Return (x, y) of the center of cell containing provided text 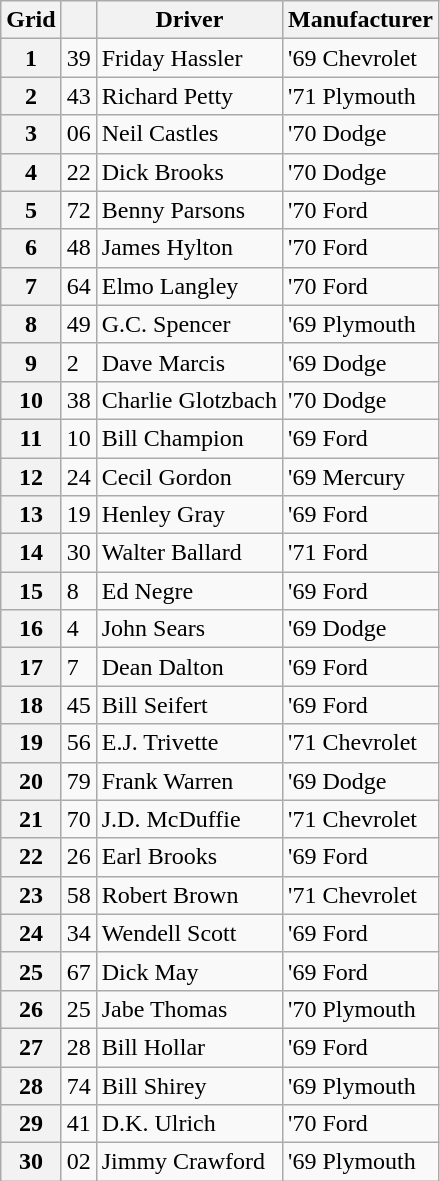
Bill Shirey (189, 1085)
43 (78, 96)
74 (78, 1085)
Grid (31, 20)
5 (31, 210)
Bill Champion (189, 438)
'69 Mercury (361, 477)
1 (31, 58)
D.K. Ulrich (189, 1124)
38 (78, 400)
67 (78, 971)
27 (31, 1047)
17 (31, 667)
79 (78, 781)
'71 Ford (361, 553)
6 (31, 248)
Henley Gray (189, 515)
Frank Warren (189, 781)
34 (78, 933)
Walter Ballard (189, 553)
'70 Plymouth (361, 1009)
Earl Brooks (189, 857)
56 (78, 743)
20 (31, 781)
15 (31, 591)
18 (31, 705)
Richard Petty (189, 96)
58 (78, 895)
E.J. Trivette (189, 743)
70 (78, 819)
Driver (189, 20)
Dick May (189, 971)
J.D. McDuffie (189, 819)
Jabe Thomas (189, 1009)
29 (31, 1124)
Charlie Glotzbach (189, 400)
Dick Brooks (189, 172)
72 (78, 210)
9 (31, 362)
'71 Plymouth (361, 96)
02 (78, 1162)
23 (31, 895)
45 (78, 705)
Jimmy Crawford (189, 1162)
16 (31, 629)
64 (78, 286)
Robert Brown (189, 895)
Friday Hassler (189, 58)
Cecil Gordon (189, 477)
Ed Negre (189, 591)
3 (31, 134)
G.C. Spencer (189, 324)
Dean Dalton (189, 667)
James Hylton (189, 248)
13 (31, 515)
Wendell Scott (189, 933)
06 (78, 134)
Dave Marcis (189, 362)
Bill Hollar (189, 1047)
Neil Castles (189, 134)
John Sears (189, 629)
12 (31, 477)
Elmo Langley (189, 286)
Benny Parsons (189, 210)
Bill Seifert (189, 705)
41 (78, 1124)
Manufacturer (361, 20)
'69 Chevrolet (361, 58)
49 (78, 324)
14 (31, 553)
48 (78, 248)
21 (31, 819)
39 (78, 58)
11 (31, 438)
